Return (X, Y) of the center of cell containing provided text 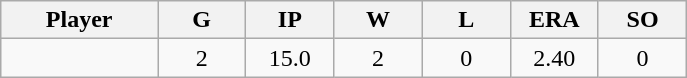
2.40 (554, 58)
15.0 (290, 58)
ERA (554, 20)
IP (290, 20)
Player (80, 20)
L (466, 20)
W (378, 20)
G (202, 20)
SO (642, 20)
